Output the (x, y) coordinate of the center of the cell containing the given text.  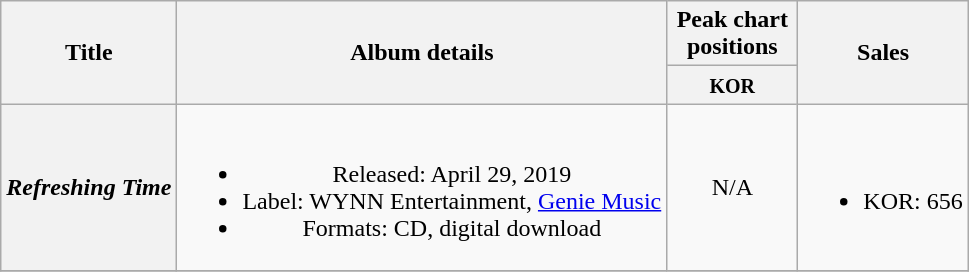
Peak chart positions (732, 34)
Album details (422, 52)
N/A (732, 188)
KOR: 656 (883, 188)
KOR (732, 85)
Refreshing Time (89, 188)
Title (89, 52)
Released: April 29, 2019Label: WYNN Entertainment, Genie MusicFormats: CD, digital download (422, 188)
Sales (883, 52)
